For the text-containing cell, return its midpoint in (X, Y) coordinate format. 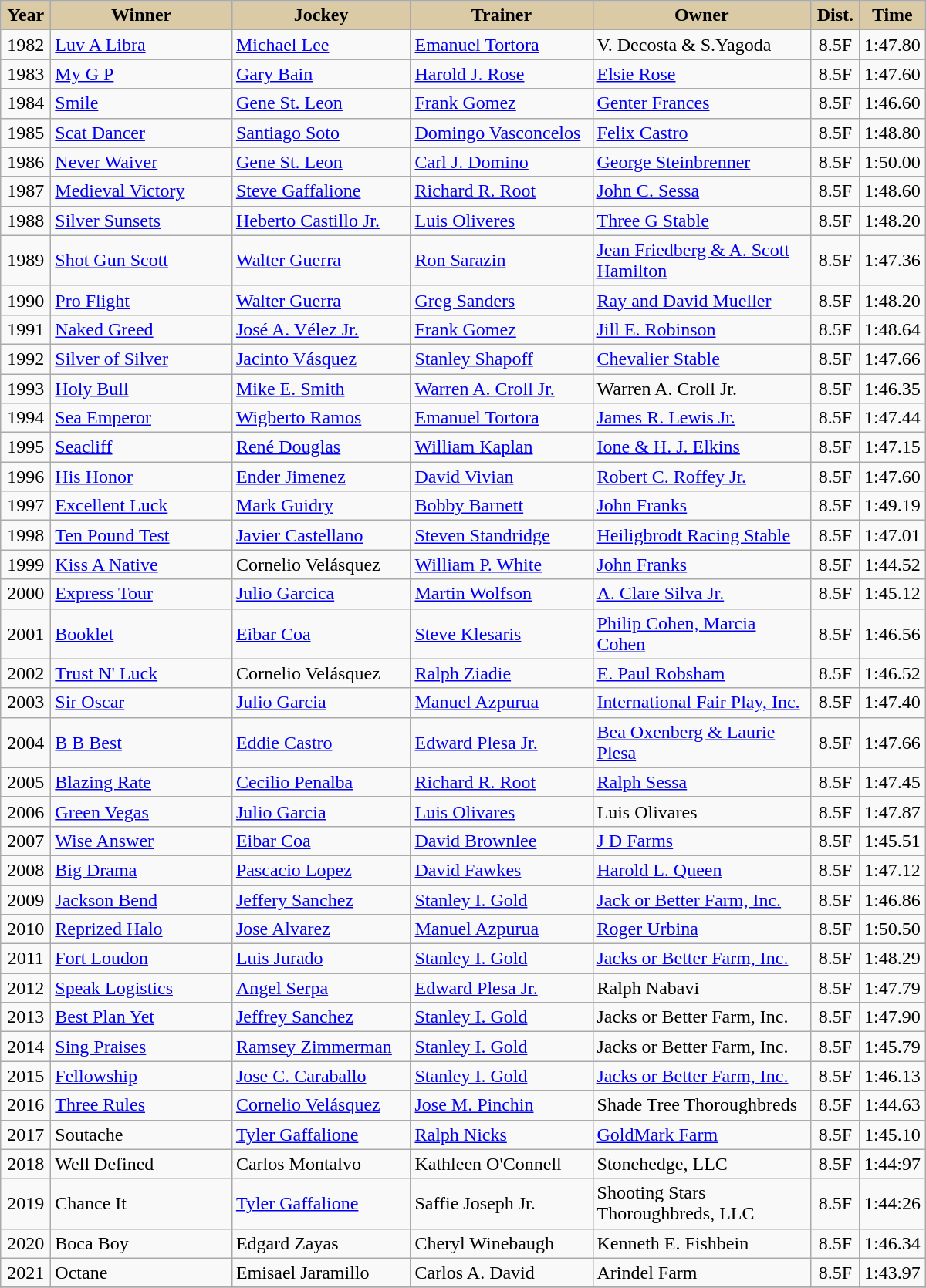
Angel Serpa (321, 988)
1:47.44 (892, 418)
Jose M. Pinchin (502, 1105)
2018 (26, 1164)
1:45.10 (892, 1135)
2019 (26, 1203)
1:46.60 (892, 103)
1988 (26, 221)
1:46.86 (892, 900)
Arindel Farm (702, 1273)
Mark Guidry (321, 506)
Gary Bain (321, 74)
1:44.52 (892, 565)
Blazing Rate (142, 782)
2003 (26, 703)
Sir Oscar (142, 703)
Ralph Sessa (702, 782)
Ray and David Mueller (702, 300)
1:46.52 (892, 673)
Time (892, 15)
International Fair Play, Inc. (702, 703)
Carlos Montalvo (321, 1164)
Harold J. Rose (502, 74)
Luis Jurado (321, 959)
Three Rules (142, 1105)
Holy Bull (142, 388)
A. Clare Silva Jr. (702, 594)
Carl J. Domino (502, 162)
1987 (26, 191)
Cheryl Winebaugh (502, 1243)
2007 (26, 841)
Well Defined (142, 1164)
Silver Sunsets (142, 221)
Ender Jimenez (321, 477)
1:45.51 (892, 841)
Domingo Vasconcelos (502, 133)
B B Best (142, 742)
Santiago Soto (321, 133)
2010 (26, 929)
Ralph Ziadie (502, 673)
1:47.36 (892, 261)
Wise Answer (142, 841)
Edgard Zayas (321, 1243)
Luv A Libra (142, 45)
Michael Lee (321, 45)
His Honor (142, 477)
Big Drama (142, 870)
Fellowship (142, 1076)
Excellent Luck (142, 506)
V. Decosta & S.Yagoda (702, 45)
My G P (142, 74)
E. Paul Robsham (702, 673)
1985 (26, 133)
Year (26, 15)
2009 (26, 900)
1:47.90 (892, 1017)
2017 (26, 1135)
José A. Vélez Jr. (321, 329)
1992 (26, 359)
Soutache (142, 1135)
David Brownlee (502, 841)
Trainer (502, 15)
David Vivian (502, 477)
Harold L. Queen (702, 870)
1:50.00 (892, 162)
2000 (26, 594)
Steven Standridge (502, 535)
Three G Stable (702, 221)
Jean Friedberg & A. Scott Hamilton (702, 261)
1991 (26, 329)
1:46.13 (892, 1076)
Express Tour (142, 594)
Jeffery Sanchez (321, 900)
Mike E. Smith (321, 388)
Never Waiver (142, 162)
René Douglas (321, 447)
Silver of Silver (142, 359)
1:47.01 (892, 535)
1:44:26 (892, 1203)
2011 (26, 959)
Pro Flight (142, 300)
Jackson Bend (142, 900)
1986 (26, 162)
Elsie Rose (702, 74)
Heberto Castillo Jr. (321, 221)
Steve Klesaris (502, 634)
J D Farms (702, 841)
1:47.80 (892, 45)
Philip Cohen, Marcia Cohen (702, 634)
Reprized Halo (142, 929)
1994 (26, 418)
Ione & H. J. Elkins (702, 447)
Green Vegas (142, 811)
Stonehedge, LLC (702, 1164)
1999 (26, 565)
Luis Oliveres (502, 221)
William P. White (502, 565)
Ten Pound Test (142, 535)
Smile (142, 103)
2001 (26, 634)
Jockey (321, 15)
1:47.45 (892, 782)
1:48.64 (892, 329)
1982 (26, 45)
Heiligbrodt Racing Stable (702, 535)
Stanley Shapoff (502, 359)
Bea Oxenberg & Laurie Plesa (702, 742)
Genter Frances (702, 103)
Fort Loudon (142, 959)
2015 (26, 1076)
1984 (26, 103)
1:48.29 (892, 959)
2012 (26, 988)
Ralph Nabavi (702, 988)
Jacinto Vásquez (321, 359)
Carlos A. David (502, 1273)
Owner (702, 15)
Steve Gaffalione (321, 191)
1:47.79 (892, 988)
Dist. (836, 15)
Ralph Nicks (502, 1135)
Boca Boy (142, 1243)
1997 (26, 506)
Shooting Stars Thoroughbreds, LLC (702, 1203)
2014 (26, 1047)
Jack or Better Farm, Inc. (702, 900)
Javier Castellano (321, 535)
Sing Praises (142, 1047)
2002 (26, 673)
1:48.60 (892, 191)
Jose C. Caraballo (321, 1076)
Octane (142, 1273)
Jill E. Robinson (702, 329)
Kiss A Native (142, 565)
Chevalier Stable (702, 359)
1:46.34 (892, 1243)
Ramsey Zimmerman (321, 1047)
Naked Greed (142, 329)
Speak Logistics (142, 988)
1:46.56 (892, 634)
William Kaplan (502, 447)
1:45.12 (892, 594)
Kenneth E. Fishbein (702, 1243)
Kathleen O'Connell (502, 1164)
1998 (26, 535)
Eddie Castro (321, 742)
Roger Urbina (702, 929)
Ron Sarazin (502, 261)
1983 (26, 74)
John C. Sessa (702, 191)
GoldMark Farm (702, 1135)
1995 (26, 447)
1:47.12 (892, 870)
Winner (142, 15)
Bobby Barnett (502, 506)
1:47.15 (892, 447)
2008 (26, 870)
James R. Lewis Jr. (702, 418)
1:44.63 (892, 1105)
1989 (26, 261)
George Steinbrenner (702, 162)
1:44:97 (892, 1164)
2004 (26, 742)
Cecilio Penalba (321, 782)
1:49.19 (892, 506)
Best Plan Yet (142, 1017)
1:46.35 (892, 388)
Shot Gun Scott (142, 261)
2013 (26, 1017)
1:48.80 (892, 133)
2006 (26, 811)
Pascacio Lopez (321, 870)
Jeffrey Sanchez (321, 1017)
2020 (26, 1243)
2016 (26, 1105)
Martin Wolfson (502, 594)
Jose Alvarez (321, 929)
Shade Tree Thoroughbreds (702, 1105)
2021 (26, 1273)
Scat Dancer (142, 133)
2005 (26, 782)
Medieval Victory (142, 191)
Robert C. Roffey Jr. (702, 477)
Wigberto Ramos (321, 418)
1:43.97 (892, 1273)
1:50.50 (892, 929)
Saffie Joseph Jr. (502, 1203)
1:47.87 (892, 811)
Seacliff (142, 447)
David Fawkes (502, 870)
Greg Sanders (502, 300)
1996 (26, 477)
Trust N' Luck (142, 673)
Booklet (142, 634)
1990 (26, 300)
1993 (26, 388)
Julio Garcica (321, 594)
Chance It (142, 1203)
1:47.40 (892, 703)
Felix Castro (702, 133)
Emisael Jaramillo (321, 1273)
Sea Emperor (142, 418)
1:45.79 (892, 1047)
